Return (x, y) of the center of cell containing provided text 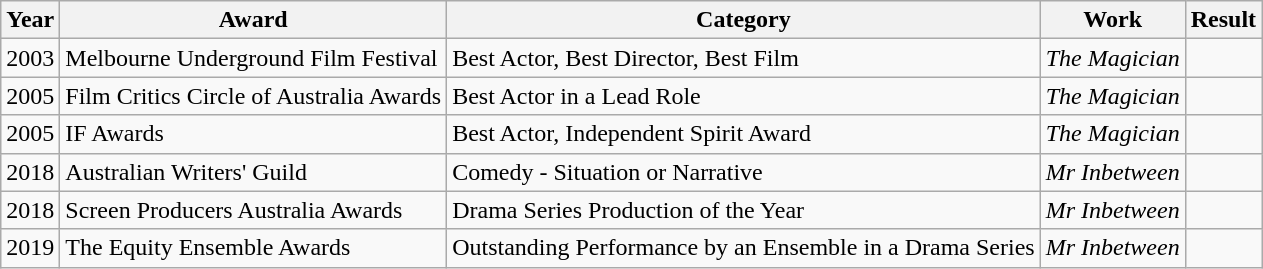
2003 (30, 58)
Work (1112, 20)
Film Critics Circle of Australia Awards (254, 96)
Year (30, 20)
Category (744, 20)
Drama Series Production of the Year (744, 210)
Result (1223, 20)
Melbourne Underground Film Festival (254, 58)
IF Awards (254, 134)
2019 (30, 248)
Best Actor, Independent Spirit Award (744, 134)
Outstanding Performance by an Ensemble in a Drama Series (744, 248)
Comedy - Situation or Narrative (744, 172)
The Equity Ensemble Awards (254, 248)
Australian Writers' Guild (254, 172)
Best Actor in a Lead Role (744, 96)
Screen Producers Australia Awards (254, 210)
Award (254, 20)
Best Actor, Best Director, Best Film (744, 58)
